Provide the (x, y) coordinate of the cell's center where the given text is located.  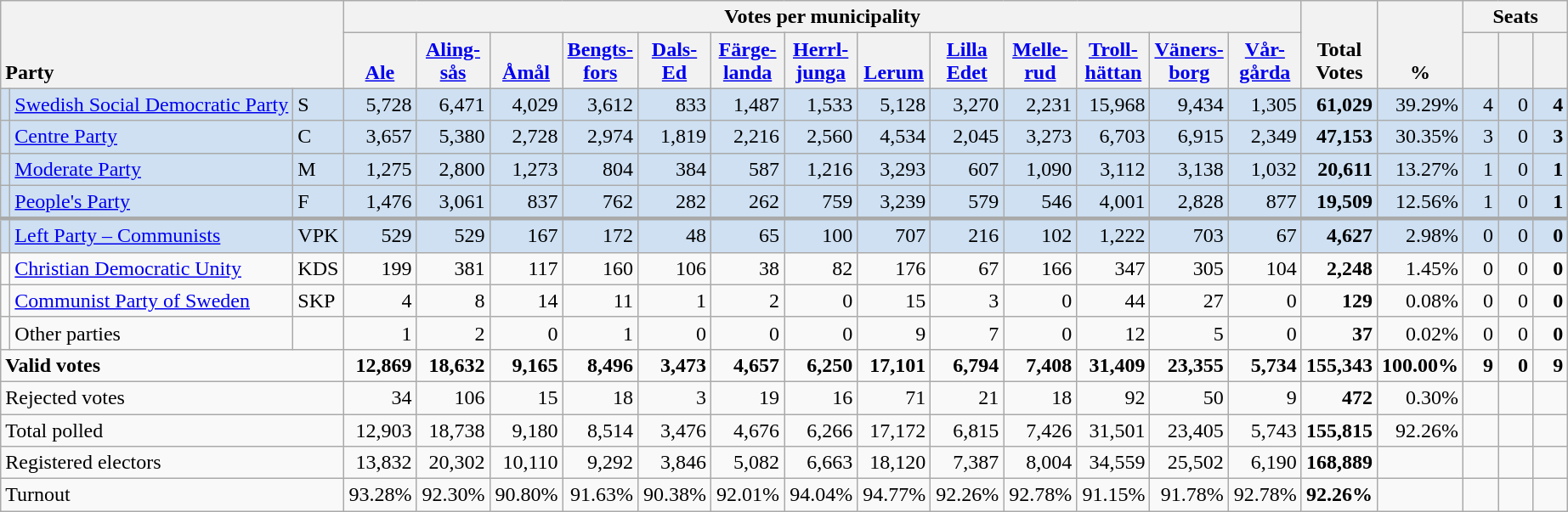
381 (453, 268)
5,082 (748, 463)
27 (1189, 301)
6,250 (821, 365)
92.30% (453, 495)
5,734 (1265, 365)
6,471 (453, 104)
5,743 (1265, 430)
34 (380, 397)
39.29% (1419, 104)
1,222 (1113, 236)
2,800 (453, 169)
82 (821, 268)
7,408 (1040, 365)
Väners- borg (1189, 61)
5 (1189, 333)
129 (1339, 301)
176 (894, 268)
8,004 (1040, 463)
2,349 (1265, 137)
92 (1113, 397)
10,110 (526, 463)
3,476 (674, 430)
472 (1339, 397)
5,380 (453, 137)
25,502 (1189, 463)
6,794 (967, 365)
Communist Party of Sweden (151, 301)
17,101 (894, 365)
587 (748, 169)
6,915 (1189, 137)
18,738 (453, 430)
6,815 (967, 430)
KDS (318, 268)
3,239 (894, 202)
61,029 (1339, 104)
Färge- landa (748, 61)
23,355 (1189, 365)
VPK (318, 236)
Centre Party (151, 137)
6,703 (1113, 137)
6,266 (821, 430)
C (318, 137)
104 (1265, 268)
579 (967, 202)
90.38% (674, 495)
Dals- Ed (674, 61)
15,968 (1113, 104)
SKP (318, 301)
93.28% (380, 495)
18,632 (453, 365)
3,473 (674, 365)
Troll- hättan (1113, 61)
4,627 (1339, 236)
9,292 (600, 463)
4,534 (894, 137)
216 (967, 236)
2,045 (967, 137)
100.00% (1419, 365)
Turnout (172, 495)
833 (674, 104)
2,560 (821, 137)
Other parties (151, 333)
877 (1265, 202)
94.04% (821, 495)
Melle- rud (1040, 61)
2,248 (1339, 268)
3,138 (1189, 169)
100 (821, 236)
90.80% (526, 495)
6,190 (1265, 463)
2.98% (1419, 236)
5,728 (380, 104)
1,032 (1265, 169)
3,061 (453, 202)
3,846 (674, 463)
Moderate Party (151, 169)
199 (380, 268)
Aling- sås (453, 61)
Registered electors (172, 463)
8,496 (600, 365)
31,409 (1113, 365)
155,343 (1339, 365)
50 (1189, 397)
4,657 (748, 365)
9,434 (1189, 104)
8 (453, 301)
0.30% (1419, 397)
9,165 (526, 365)
17,172 (894, 430)
804 (600, 169)
4,676 (748, 430)
S (318, 104)
23,405 (1189, 430)
168,889 (1339, 463)
91.15% (1113, 495)
16 (821, 397)
31,501 (1113, 430)
Left Party – Communists (151, 236)
Total Votes (1339, 44)
262 (748, 202)
607 (967, 169)
19 (748, 397)
703 (1189, 236)
9,180 (526, 430)
94.77% (894, 495)
M (318, 169)
44 (1113, 301)
2,216 (748, 137)
Votes per municipality (823, 17)
4,001 (1113, 202)
Vår- gårda (1265, 61)
Total polled (172, 430)
166 (1040, 268)
282 (674, 202)
Seats (1516, 17)
102 (1040, 236)
Lilla Edet (967, 61)
762 (600, 202)
Party (172, 44)
11 (600, 301)
71 (894, 397)
20,302 (453, 463)
Valid votes (172, 365)
3,612 (600, 104)
1,305 (1265, 104)
18,120 (894, 463)
3,270 (967, 104)
21 (967, 397)
13,832 (380, 463)
3,273 (1040, 137)
5,128 (894, 104)
167 (526, 236)
91.63% (600, 495)
Herrl- junga (821, 61)
1.45% (1419, 268)
707 (894, 236)
8,514 (600, 430)
20,611 (1339, 169)
Bengts- fors (600, 61)
F (318, 202)
2,974 (600, 137)
47,153 (1339, 137)
3,112 (1113, 169)
37 (1339, 333)
34,559 (1113, 463)
6,663 (821, 463)
1,273 (526, 169)
3,657 (380, 137)
160 (600, 268)
1,090 (1040, 169)
3,293 (894, 169)
1,216 (821, 169)
7,387 (967, 463)
65 (748, 236)
Åmål (526, 61)
12.56% (1419, 202)
546 (1040, 202)
1,819 (674, 137)
12,869 (380, 365)
384 (674, 169)
Lerum (894, 61)
7 (967, 333)
1,476 (380, 202)
% (1419, 44)
92.01% (748, 495)
2,828 (1189, 202)
38 (748, 268)
305 (1189, 268)
0.02% (1419, 333)
30.35% (1419, 137)
48 (674, 236)
91.78% (1189, 495)
19,509 (1339, 202)
1,533 (821, 104)
347 (1113, 268)
0.08% (1419, 301)
837 (526, 202)
1,275 (380, 169)
14 (526, 301)
4,029 (526, 104)
12 (1113, 333)
Christian Democratic Unity (151, 268)
117 (526, 268)
2,231 (1040, 104)
Rejected votes (172, 397)
Ale (380, 61)
People's Party (151, 202)
12,903 (380, 430)
13.27% (1419, 169)
1,487 (748, 104)
759 (821, 202)
Swedish Social Democratic Party (151, 104)
2,728 (526, 137)
155,815 (1339, 430)
172 (600, 236)
7,426 (1040, 430)
